Scan for the cell matching the given text and deliver its [X, Y] coordinate at center. 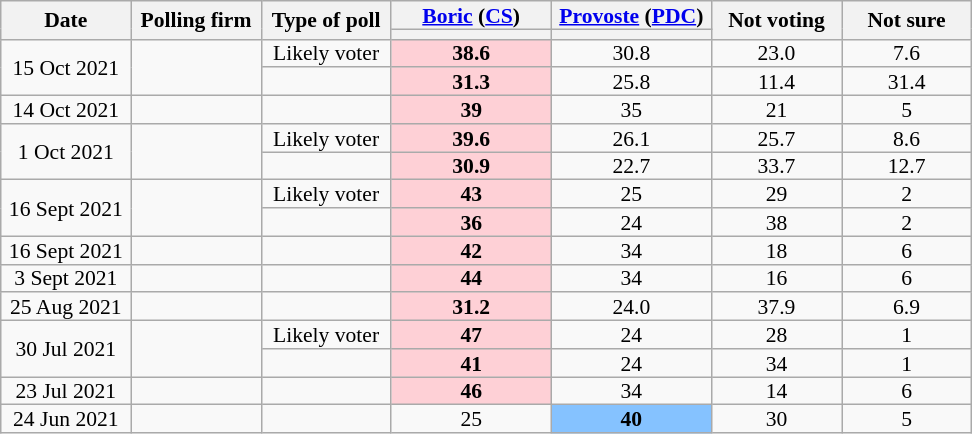
31.4 [907, 82]
22.7 [631, 166]
14 [776, 391]
43 [471, 194]
29 [776, 194]
14 Oct 2021 [66, 110]
39 [471, 110]
25.8 [631, 82]
44 [471, 278]
30.9 [471, 166]
1 Oct 2021 [66, 152]
Not sure [907, 20]
30 [776, 419]
30 Jul 2021 [66, 349]
30.8 [631, 53]
39.6 [471, 138]
11.4 [776, 82]
26.1 [631, 138]
38.6 [471, 53]
35 [631, 110]
46 [471, 391]
31.2 [471, 307]
37.9 [776, 307]
Boric (CS) [471, 15]
38 [776, 222]
41 [471, 363]
40 [631, 419]
36 [471, 222]
23 Jul 2021 [66, 391]
18 [776, 250]
16 [776, 278]
Polling firm [196, 20]
15 Oct 2021 [66, 67]
24.0 [631, 307]
Date [66, 20]
Provoste (PDC) [631, 15]
21 [776, 110]
8.6 [907, 138]
7.6 [907, 53]
42 [471, 250]
12.7 [907, 166]
23.0 [776, 53]
47 [471, 335]
33.7 [776, 166]
6.9 [907, 307]
Type of poll [326, 20]
24 Jun 2021 [66, 419]
28 [776, 335]
25 Aug 2021 [66, 307]
31.3 [471, 82]
Not voting [776, 20]
3 Sept 2021 [66, 278]
25.7 [776, 138]
